Scan for the cell matching the given text and deliver its [x, y] coordinate at center. 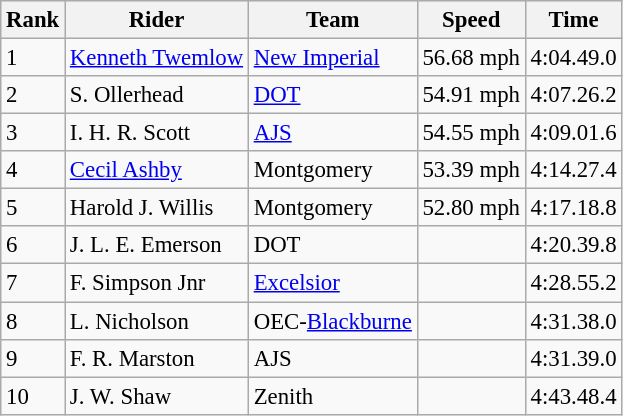
F. Simpson Jnr [157, 283]
L. Nicholson [157, 321]
1 [33, 58]
2 [33, 95]
4:43.48.4 [574, 396]
4:04.49.0 [574, 58]
54.55 mph [471, 133]
4:28.55.2 [574, 283]
J. L. E. Emerson [157, 245]
8 [33, 321]
4:09.01.6 [574, 133]
Harold J. Willis [157, 208]
New Imperial [332, 58]
54.91 mph [471, 95]
5 [33, 208]
4:14.27.4 [574, 170]
Team [332, 20]
6 [33, 245]
4:07.26.2 [574, 95]
J. W. Shaw [157, 396]
10 [33, 396]
53.39 mph [471, 170]
Excelsior [332, 283]
3 [33, 133]
7 [33, 283]
4:20.39.8 [574, 245]
Kenneth Twemlow [157, 58]
4 [33, 170]
S. Ollerhead [157, 95]
Time [574, 20]
Zenith [332, 396]
F. R. Marston [157, 358]
OEC-Blackburne [332, 321]
9 [33, 358]
4:31.38.0 [574, 321]
4:17.18.8 [574, 208]
4:31.39.0 [574, 358]
52.80 mph [471, 208]
Rider [157, 20]
Rank [33, 20]
I. H. R. Scott [157, 133]
Speed [471, 20]
Cecil Ashby [157, 170]
56.68 mph [471, 58]
